Detect which cell encompasses the target text, then output its [x, y] center coordinate. 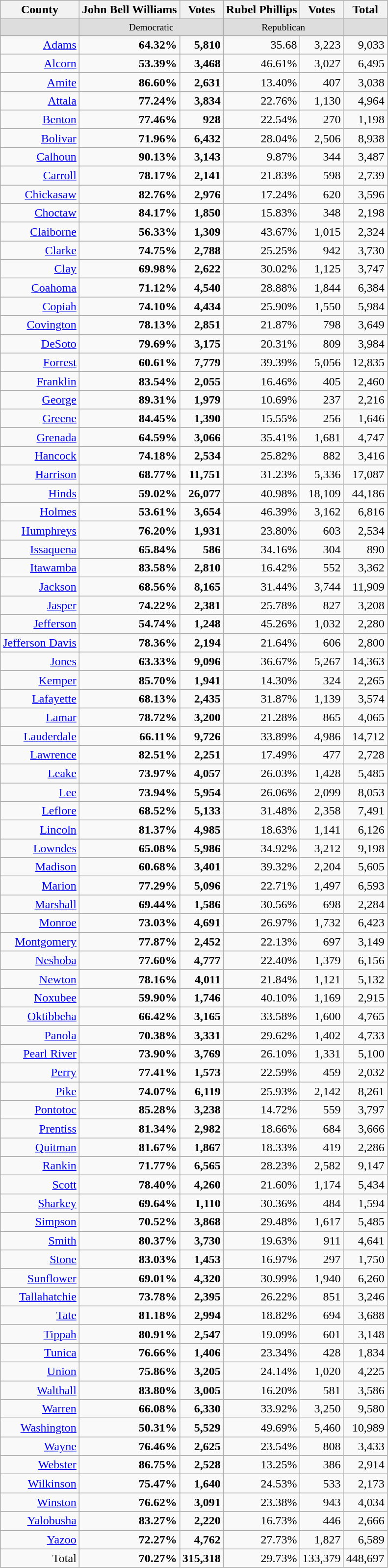
Republican [284, 27]
2,194 [201, 643]
1,600 [322, 1016]
25.90% [261, 306]
1,379 [322, 960]
73.78% [129, 1297]
13.40% [261, 82]
68.52% [129, 811]
59.90% [129, 998]
2,739 [365, 176]
2,915 [365, 998]
43.67% [261, 232]
71.77% [129, 1166]
315,318 [201, 1558]
9,580 [365, 1409]
3,416 [365, 456]
82.51% [129, 755]
23.80% [261, 531]
2,666 [365, 1521]
83.03% [129, 1259]
798 [322, 325]
697 [322, 942]
Bolivar [40, 138]
348 [322, 213]
4,964 [365, 101]
68.13% [129, 699]
1,453 [201, 1259]
2,460 [365, 381]
76.20% [129, 531]
24.14% [261, 1372]
69.98% [129, 269]
10.69% [261, 400]
11,751 [201, 475]
1,248 [201, 624]
598 [322, 176]
Union [40, 1372]
77.46% [129, 119]
809 [322, 344]
1,750 [365, 1259]
68.56% [129, 587]
1,867 [201, 1147]
684 [322, 1129]
64.32% [129, 45]
448,697 [365, 1558]
601 [322, 1334]
Panola [40, 1035]
73.03% [129, 923]
428 [322, 1352]
33.89% [261, 736]
Copiah [40, 306]
4,762 [201, 1540]
Washington [40, 1428]
25.93% [261, 1091]
2,395 [201, 1297]
14,712 [365, 736]
76.46% [129, 1446]
3,433 [365, 1446]
1,032 [322, 624]
928 [201, 119]
76.62% [129, 1502]
10,989 [365, 1428]
3,027 [322, 63]
2,055 [201, 381]
559 [322, 1110]
304 [322, 549]
2,204 [322, 867]
Amite [40, 82]
620 [322, 194]
83.80% [129, 1390]
3,238 [201, 1110]
1,020 [322, 1372]
2,914 [365, 1465]
26.22% [261, 1297]
90.13% [129, 157]
Marshall [40, 904]
28.88% [261, 288]
17,087 [365, 475]
Stone [40, 1259]
5,132 [365, 979]
6,589 [365, 1540]
Webster [40, 1465]
344 [322, 157]
Neshoba [40, 960]
20.31% [261, 344]
County [40, 10]
1,390 [201, 418]
Hinds [40, 493]
5,133 [201, 811]
1,121 [322, 979]
484 [322, 1203]
8,938 [365, 138]
3,747 [365, 269]
26.06% [261, 792]
69.64% [129, 1203]
5,056 [322, 362]
84.17% [129, 213]
3,091 [201, 1502]
76.66% [129, 1352]
4,985 [201, 830]
74.18% [129, 456]
9,033 [365, 45]
74.10% [129, 306]
Monroe [40, 923]
552 [322, 568]
21.60% [261, 1185]
8,261 [365, 1091]
4,777 [201, 960]
Jefferson Davis [40, 643]
Warren [40, 1409]
8,053 [365, 792]
1,169 [322, 998]
24.53% [261, 1484]
2,582 [322, 1166]
Lamar [40, 717]
Newton [40, 979]
5,984 [365, 306]
694 [322, 1315]
26.03% [261, 774]
2,284 [365, 904]
69.44% [129, 904]
Smith [40, 1241]
John Bell Williams [129, 10]
78.40% [129, 1185]
Chickasaw [40, 194]
66.11% [129, 736]
5,605 [365, 867]
5,100 [365, 1054]
77.60% [129, 960]
4,065 [365, 717]
1,198 [365, 119]
Leake [40, 774]
71.96% [129, 138]
Jefferson [40, 624]
34.16% [261, 549]
2,198 [365, 213]
25.25% [261, 250]
77.41% [129, 1073]
2,506 [322, 138]
6,565 [201, 1166]
22.76% [261, 101]
5,810 [201, 45]
65.84% [129, 549]
Marion [40, 886]
446 [322, 1521]
Yalobusha [40, 1521]
34.92% [261, 848]
Kemper [40, 680]
66.42% [129, 1016]
6,260 [365, 1278]
851 [322, 1297]
1,015 [322, 232]
1,646 [365, 418]
2,547 [201, 1334]
1,931 [201, 531]
Attala [40, 101]
1,732 [322, 923]
3,143 [201, 157]
1,174 [322, 1185]
3,208 [365, 605]
69.01% [129, 1278]
44,186 [365, 493]
Tate [40, 1315]
Prentiss [40, 1129]
533 [322, 1484]
86.75% [129, 1465]
133,379 [322, 1558]
1,139 [322, 699]
Covington [40, 325]
22.59% [261, 1073]
Lee [40, 792]
4,434 [201, 306]
1,550 [322, 306]
78.13% [129, 325]
6,816 [365, 512]
3,468 [201, 63]
70.52% [129, 1222]
Franklin [40, 381]
33.58% [261, 1016]
6,126 [365, 830]
2,381 [201, 605]
18.33% [261, 1147]
80.91% [129, 1334]
Rankin [40, 1166]
5,529 [201, 1428]
3,654 [201, 512]
3,666 [365, 1129]
40.10% [261, 998]
237 [322, 400]
Greene [40, 418]
Pearl River [40, 1054]
3,246 [365, 1297]
3,487 [365, 157]
23.34% [261, 1352]
39.32% [261, 867]
3,797 [365, 1110]
Oktibbeha [40, 1016]
270 [322, 119]
29.48% [261, 1222]
3,149 [365, 942]
Sharkey [40, 1203]
1,331 [322, 1054]
18.63% [261, 830]
64.59% [129, 437]
81.37% [129, 830]
Wayne [40, 1446]
78.16% [129, 979]
2,358 [322, 811]
4,034 [365, 1502]
3,038 [365, 82]
2,810 [201, 568]
1,402 [322, 1035]
Tippah [40, 1334]
26.97% [261, 923]
Harrison [40, 475]
2,976 [201, 194]
68.77% [129, 475]
3,586 [365, 1390]
5,460 [322, 1428]
2,173 [365, 1484]
17.49% [261, 755]
Leflore [40, 811]
16.97% [261, 1259]
53.39% [129, 63]
Lincoln [40, 830]
26.10% [261, 1054]
75.47% [129, 1484]
50.31% [129, 1428]
5,434 [365, 1185]
Alcorn [40, 63]
586 [201, 549]
82.76% [129, 194]
2,324 [365, 232]
1,979 [201, 400]
77.29% [129, 886]
31.23% [261, 475]
9.87% [261, 157]
6,593 [365, 886]
3,005 [201, 1390]
Clay [40, 269]
18,109 [322, 493]
74.22% [129, 605]
9,096 [201, 661]
2,851 [201, 325]
1,827 [322, 1540]
Lowndes [40, 848]
Sunflower [40, 1278]
4,733 [365, 1035]
Lafayette [40, 699]
1,746 [201, 998]
Adams [40, 45]
4,986 [322, 736]
65.08% [129, 848]
1,110 [201, 1203]
83.54% [129, 381]
3,223 [322, 45]
45.26% [261, 624]
942 [322, 250]
5,336 [322, 475]
79.69% [129, 344]
53.61% [129, 512]
39.39% [261, 362]
86.60% [129, 82]
865 [322, 717]
5,954 [201, 792]
2,800 [365, 643]
2,982 [201, 1129]
3,066 [201, 437]
78.36% [129, 643]
1,850 [201, 213]
31.87% [261, 699]
1,141 [322, 830]
3,205 [201, 1372]
Forrest [40, 362]
1,834 [365, 1352]
3,362 [365, 568]
4,225 [365, 1372]
28.23% [261, 1166]
1,681 [322, 437]
Jackson [40, 587]
3,200 [201, 717]
Simpson [40, 1222]
6,495 [365, 63]
16.73% [261, 1521]
35.41% [261, 437]
2,452 [201, 942]
Tallahatchie [40, 1297]
30.02% [261, 269]
9,726 [201, 736]
3,984 [365, 344]
85.70% [129, 680]
943 [322, 1502]
3,649 [365, 325]
83.58% [129, 568]
30.56% [261, 904]
459 [322, 1073]
Issaquena [40, 549]
9,198 [365, 848]
3,744 [322, 587]
827 [322, 605]
77.24% [129, 101]
4,691 [201, 923]
Wilkinson [40, 1484]
1,640 [201, 1484]
3,148 [365, 1334]
1,586 [201, 904]
2,251 [201, 755]
3,688 [365, 1315]
1,130 [322, 101]
Rubel Phillips [261, 10]
1,406 [201, 1352]
56.33% [129, 232]
3,596 [365, 194]
Scott [40, 1185]
30.99% [261, 1278]
73.94% [129, 792]
4,260 [201, 1185]
Grenada [40, 437]
581 [322, 1390]
40.98% [261, 493]
73.90% [129, 1054]
46.61% [261, 63]
4,641 [365, 1241]
3,175 [201, 344]
1,617 [322, 1222]
Winston [40, 1502]
Quitman [40, 1147]
81.18% [129, 1315]
21.83% [261, 176]
3,165 [201, 1016]
1,309 [201, 232]
6,156 [365, 960]
46.39% [261, 512]
14.72% [261, 1110]
Democratic [151, 27]
1,940 [322, 1278]
16.42% [261, 568]
2,099 [322, 792]
4,747 [365, 437]
21.64% [261, 643]
Lauderdale [40, 736]
63.33% [129, 661]
78.72% [129, 717]
1,941 [201, 680]
21.84% [261, 979]
2,728 [365, 755]
75.86% [129, 1372]
81.34% [129, 1129]
6,423 [365, 923]
74.75% [129, 250]
13.25% [261, 1465]
405 [322, 381]
2,280 [365, 624]
1,844 [322, 288]
Perry [40, 1073]
6,330 [201, 1409]
890 [365, 549]
6,119 [201, 1091]
Hancock [40, 456]
3,834 [201, 101]
19.63% [261, 1241]
2,220 [201, 1521]
Benton [40, 119]
22.71% [261, 886]
2,286 [365, 1147]
31.44% [261, 587]
1,428 [322, 774]
70.27% [129, 1558]
2,788 [201, 250]
23.54% [261, 1446]
603 [322, 531]
33.92% [261, 1409]
71.12% [129, 288]
297 [322, 1259]
Clarke [40, 250]
6,384 [365, 288]
George [40, 400]
3,574 [365, 699]
25.82% [261, 456]
4,320 [201, 1278]
29.73% [261, 1558]
9,147 [365, 1166]
21.28% [261, 717]
2,994 [201, 1315]
Choctaw [40, 213]
14,363 [365, 661]
Pontotoc [40, 1110]
19.09% [261, 1334]
Walthall [40, 1390]
21.87% [261, 325]
72.27% [129, 1540]
698 [322, 904]
3,868 [201, 1222]
2,216 [365, 400]
Tunica [40, 1352]
324 [322, 680]
Itawamba [40, 568]
31.48% [261, 811]
911 [322, 1241]
Pike [40, 1091]
2,625 [201, 1446]
Humphreys [40, 531]
78.17% [129, 176]
407 [322, 82]
7,491 [365, 811]
17.24% [261, 194]
8,165 [201, 587]
Lawrence [40, 755]
4,540 [201, 288]
60.61% [129, 362]
15.83% [261, 213]
Noxubee [40, 998]
83.27% [129, 1521]
18.82% [261, 1315]
3,769 [201, 1054]
2,631 [201, 82]
2,435 [201, 699]
73.97% [129, 774]
77.87% [129, 942]
60.68% [129, 867]
22.54% [261, 119]
3,331 [201, 1035]
23.38% [261, 1502]
1,573 [201, 1073]
85.28% [129, 1110]
882 [322, 456]
5,986 [201, 848]
2,141 [201, 176]
Madison [40, 867]
808 [322, 1446]
2,142 [322, 1091]
2,622 [201, 269]
2,528 [201, 1465]
28.04% [261, 138]
49.69% [261, 1428]
1,125 [322, 269]
3,162 [322, 512]
Claiborne [40, 232]
7,779 [201, 362]
36.67% [261, 661]
89.31% [129, 400]
35.68 [261, 45]
4,011 [201, 979]
66.08% [129, 1409]
15.55% [261, 418]
12,835 [365, 362]
3,401 [201, 867]
Holmes [40, 512]
54.74% [129, 624]
3,250 [322, 1409]
1,497 [322, 886]
4,765 [365, 1016]
29.62% [261, 1035]
2,265 [365, 680]
Montgomery [40, 942]
386 [322, 1465]
Coahoma [40, 288]
74.07% [129, 1091]
Jasper [40, 605]
4,057 [201, 774]
16.46% [261, 381]
70.38% [129, 1035]
Jones [40, 661]
16.20% [261, 1390]
5,267 [322, 661]
Calhoun [40, 157]
27.73% [261, 1540]
84.45% [129, 418]
5,096 [201, 886]
2,032 [365, 1073]
1,594 [365, 1203]
606 [322, 643]
11,909 [365, 587]
477 [322, 755]
6,432 [201, 138]
DeSoto [40, 344]
25.78% [261, 605]
81.67% [129, 1147]
22.40% [261, 960]
256 [322, 418]
59.02% [129, 493]
419 [322, 1147]
14.30% [261, 680]
22.13% [261, 942]
Carroll [40, 176]
26,077 [201, 493]
80.37% [129, 1241]
Yazoo [40, 1540]
30.36% [261, 1203]
18.66% [261, 1129]
3,212 [322, 848]
